Output the (x, y) coordinate of the center of the cell containing the given text.  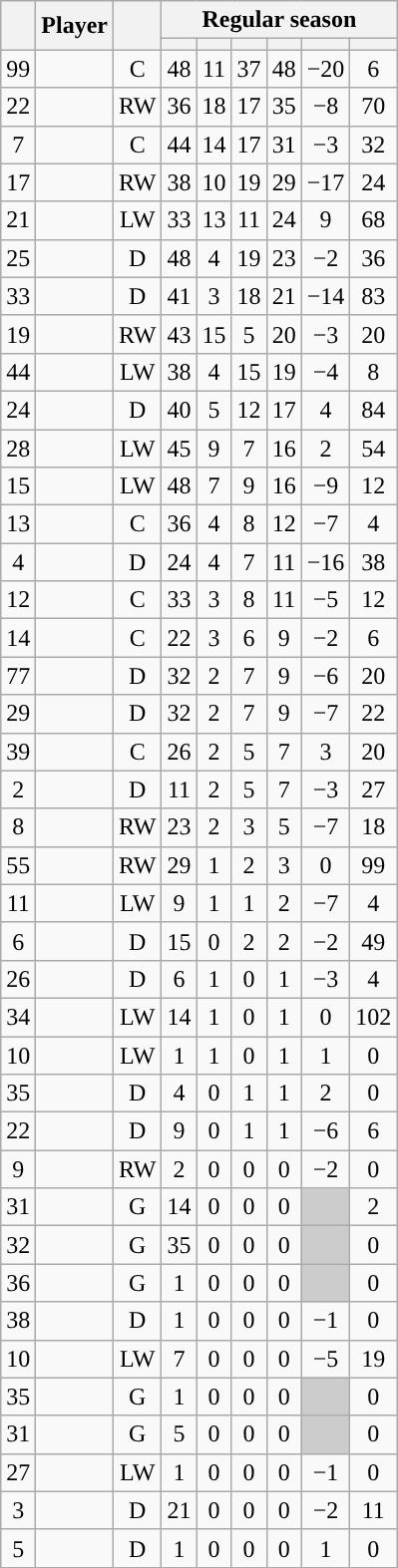
70 (373, 107)
102 (373, 1017)
49 (373, 941)
43 (180, 334)
40 (180, 410)
−14 (325, 296)
34 (18, 1017)
77 (18, 676)
−4 (325, 372)
84 (373, 410)
54 (373, 448)
25 (18, 258)
45 (180, 448)
−20 (325, 69)
37 (249, 69)
28 (18, 448)
68 (373, 220)
−9 (325, 486)
−17 (325, 182)
55 (18, 865)
Regular season (279, 20)
−16 (325, 562)
83 (373, 296)
Player (75, 26)
−8 (325, 107)
41 (180, 296)
39 (18, 752)
